Return [X, Y] of the center of cell containing provided text 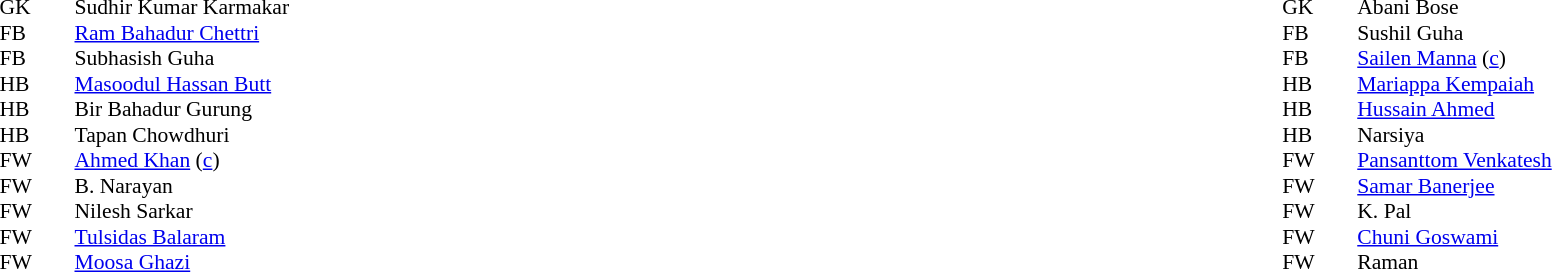
Tulsidas Balaram [182, 237]
Masoodul Hassan Butt [182, 84]
Sushil Guha [1454, 33]
Ram Bahadur Chettri [182, 33]
B. Narayan [182, 186]
Bir Bahadur Gurung [182, 109]
Nilesh Sarkar [182, 211]
Sailen Manna (c) [1454, 59]
Mariappa Kempaiah [1454, 84]
Tapan Chowdhuri [182, 135]
Chuni Goswami [1454, 237]
Subhasish Guha [182, 59]
Narsiya [1454, 135]
Samar Banerjee [1454, 186]
Ahmed Khan (c) [182, 161]
K. Pal [1454, 211]
Pansanttom Venkatesh [1454, 161]
Hussain Ahmed [1454, 109]
